Return the [x, y] coordinate for the center point of the cell that contains the specified text.  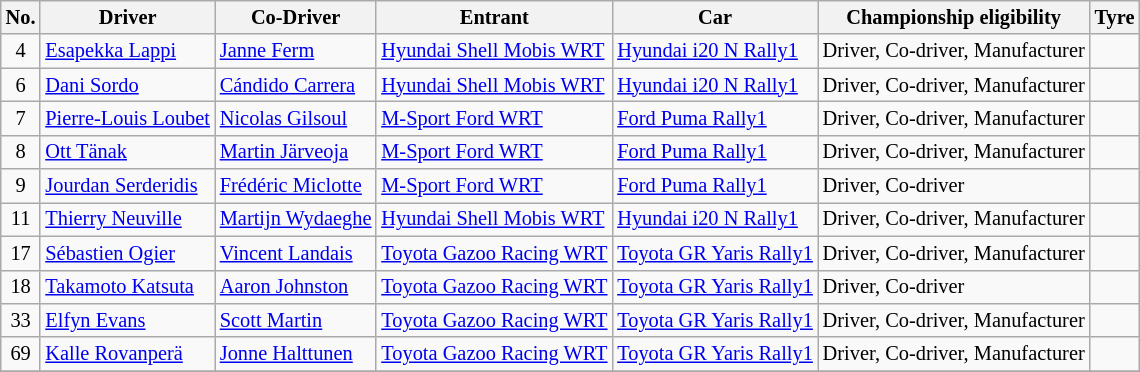
Martin Järveoja [296, 152]
17 [21, 253]
Car [714, 17]
Vincent Landais [296, 253]
Kalle Rovanperä [127, 354]
Co-Driver [296, 17]
Scott Martin [296, 320]
6 [21, 85]
Aaron Johnston [296, 287]
Driver [127, 17]
7 [21, 118]
Jonne Halttunen [296, 354]
Championship eligibility [954, 17]
Martijn Wydaeghe [296, 219]
Nicolas Gilsoul [296, 118]
Frédéric Miclotte [296, 186]
18 [21, 287]
9 [21, 186]
Entrant [494, 17]
4 [21, 51]
Ott Tänak [127, 152]
33 [21, 320]
Janne Ferm [296, 51]
8 [21, 152]
69 [21, 354]
Esapekka Lappi [127, 51]
Thierry Neuville [127, 219]
Dani Sordo [127, 85]
Elfyn Evans [127, 320]
Cándido Carrera [296, 85]
Takamoto Katsuta [127, 287]
Sébastien Ogier [127, 253]
Tyre [1115, 17]
Pierre-Louis Loubet [127, 118]
No. [21, 17]
Jourdan Serderidis [127, 186]
11 [21, 219]
